Extract the (X, Y) coordinate from the center of the cell holding the provided text.  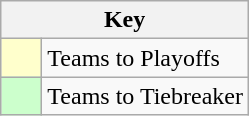
Teams to Tiebreaker (146, 96)
Teams to Playoffs (146, 58)
Key (125, 20)
